Locate the cell with the specified text and output its [X, Y] center coordinate. 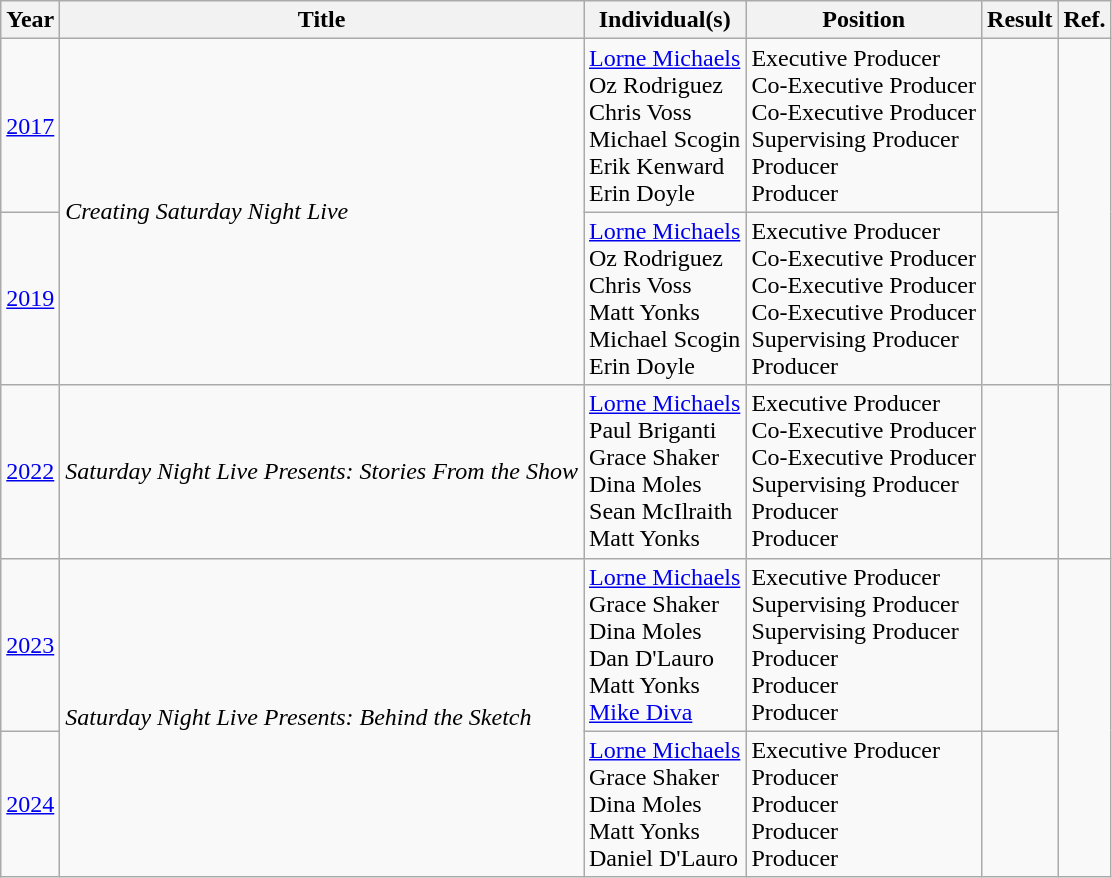
Year [30, 20]
Creating Saturday Night Live [322, 212]
Executive Producer Supervising Producer Supervising Producer Producer Producer Producer [864, 644]
Lorne Michaels Oz Rodriguez Chris Voss Matt Yonks Michael Scogin Erin Doyle [665, 298]
Lorne Michaels Oz Rodriguez Chris Voss Michael Scogin Erik Kenward Erin Doyle [665, 126]
Individual(s) [665, 20]
Result [1020, 20]
Executive Producer Co-Executive Producer Co-Executive Producer Co-Executive Producer Supervising Producer Producer [864, 298]
Executive Producer Producer Producer Producer Producer [864, 804]
Saturday Night Live Presents: Stories From the Show [322, 472]
Title [322, 20]
Lorne Michaels Grace Shaker Dina Moles Matt Yonks Daniel D'Lauro [665, 804]
2024 [30, 804]
Position [864, 20]
2019 [30, 298]
2017 [30, 126]
2023 [30, 644]
Lorne Michaels Grace Shaker Dina Moles Dan D'Lauro Matt Yonks Mike Diva [665, 644]
Lorne Michaels Paul Briganti Grace Shaker Dina Moles Sean McIlraith Matt Yonks [665, 472]
Saturday Night Live Presents: Behind the Sketch [322, 718]
2022 [30, 472]
Ref. [1084, 20]
